Pinpoint the cell where the given text exists, returning its [x, y] midpoint coordinate. 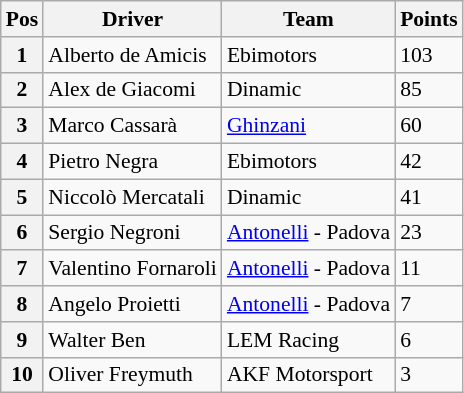
23 [429, 233]
8 [22, 304]
AKF Motorsport [308, 375]
Marco Cassarà [132, 126]
Oliver Freymuth [132, 375]
Sergio Negroni [132, 233]
Walter Ben [132, 340]
Driver [132, 19]
Alberto de Amicis [132, 55]
2 [22, 90]
42 [429, 162]
41 [429, 197]
85 [429, 90]
Valentino Fornaroli [132, 269]
Ghinzani [308, 126]
Points [429, 19]
Niccolò Mercatali [132, 197]
Pietro Negra [132, 162]
Angelo Proietti [132, 304]
Team [308, 19]
LEM Racing [308, 340]
4 [22, 162]
5 [22, 197]
11 [429, 269]
1 [22, 55]
103 [429, 55]
60 [429, 126]
Alex de Giacomi [132, 90]
10 [22, 375]
Pos [22, 19]
9 [22, 340]
